Return (X, Y) of the center of cell containing provided text 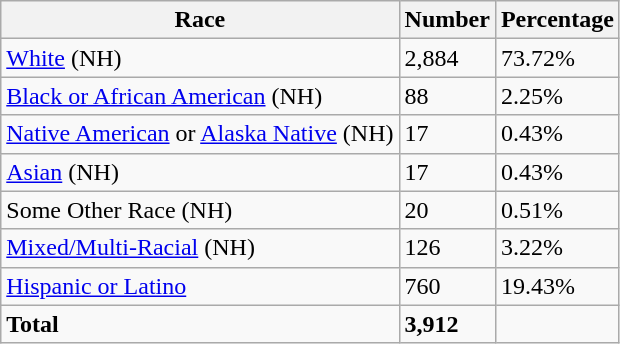
3,912 (447, 324)
73.72% (557, 58)
760 (447, 286)
88 (447, 96)
19.43% (557, 286)
Native American or Alaska Native (NH) (200, 134)
0.51% (557, 210)
Some Other Race (NH) (200, 210)
Total (200, 324)
White (NH) (200, 58)
Hispanic or Latino (200, 286)
20 (447, 210)
3.22% (557, 248)
Race (200, 20)
Asian (NH) (200, 172)
2.25% (557, 96)
126 (447, 248)
2,884 (447, 58)
Number (447, 20)
Percentage (557, 20)
Mixed/Multi-Racial (NH) (200, 248)
Black or African American (NH) (200, 96)
